Find where the given text appears and provide that cell's center as (x, y) coordinate. 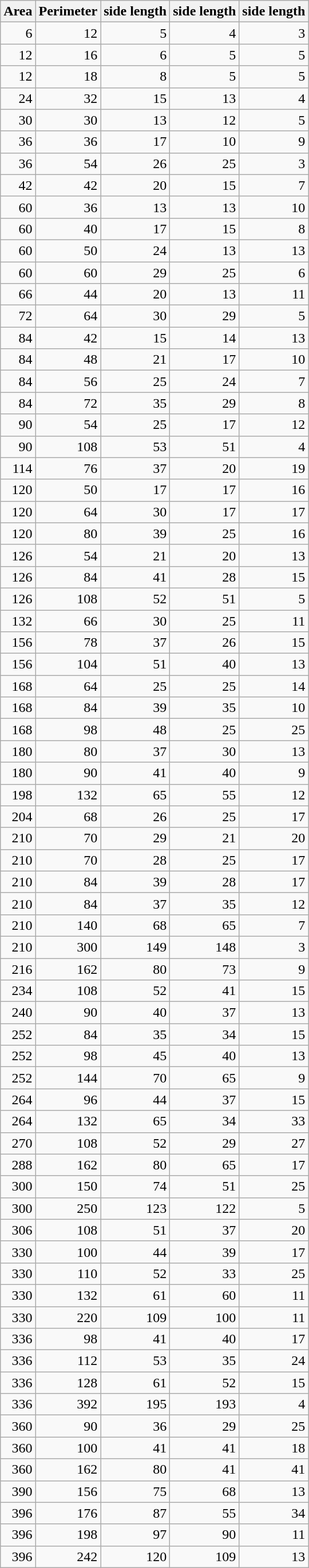
75 (135, 1491)
242 (68, 1557)
45 (135, 1056)
306 (18, 1230)
150 (68, 1187)
114 (18, 468)
Area (18, 11)
234 (18, 991)
74 (135, 1187)
78 (68, 643)
Perimeter (68, 11)
27 (274, 1143)
148 (205, 947)
390 (18, 1491)
128 (68, 1383)
73 (205, 969)
392 (68, 1404)
144 (68, 1078)
240 (18, 1013)
112 (68, 1361)
122 (205, 1208)
123 (135, 1208)
216 (18, 969)
76 (68, 468)
104 (68, 664)
87 (135, 1513)
270 (18, 1143)
96 (68, 1100)
110 (68, 1273)
149 (135, 947)
250 (68, 1208)
288 (18, 1165)
140 (68, 925)
176 (68, 1513)
56 (68, 381)
32 (68, 98)
220 (68, 1317)
193 (205, 1404)
19 (274, 468)
195 (135, 1404)
97 (135, 1535)
204 (18, 817)
